Locate the cell with the specified text and output its (X, Y) center coordinate. 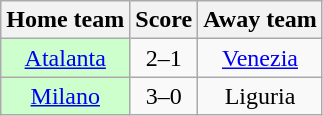
Score (164, 20)
2–1 (164, 58)
Atalanta (66, 58)
Home team (66, 20)
Venezia (260, 58)
3–0 (164, 96)
Milano (66, 96)
Liguria (260, 96)
Away team (260, 20)
